Identify which cell holds the provided text, then report its (X, Y) central coordinate. 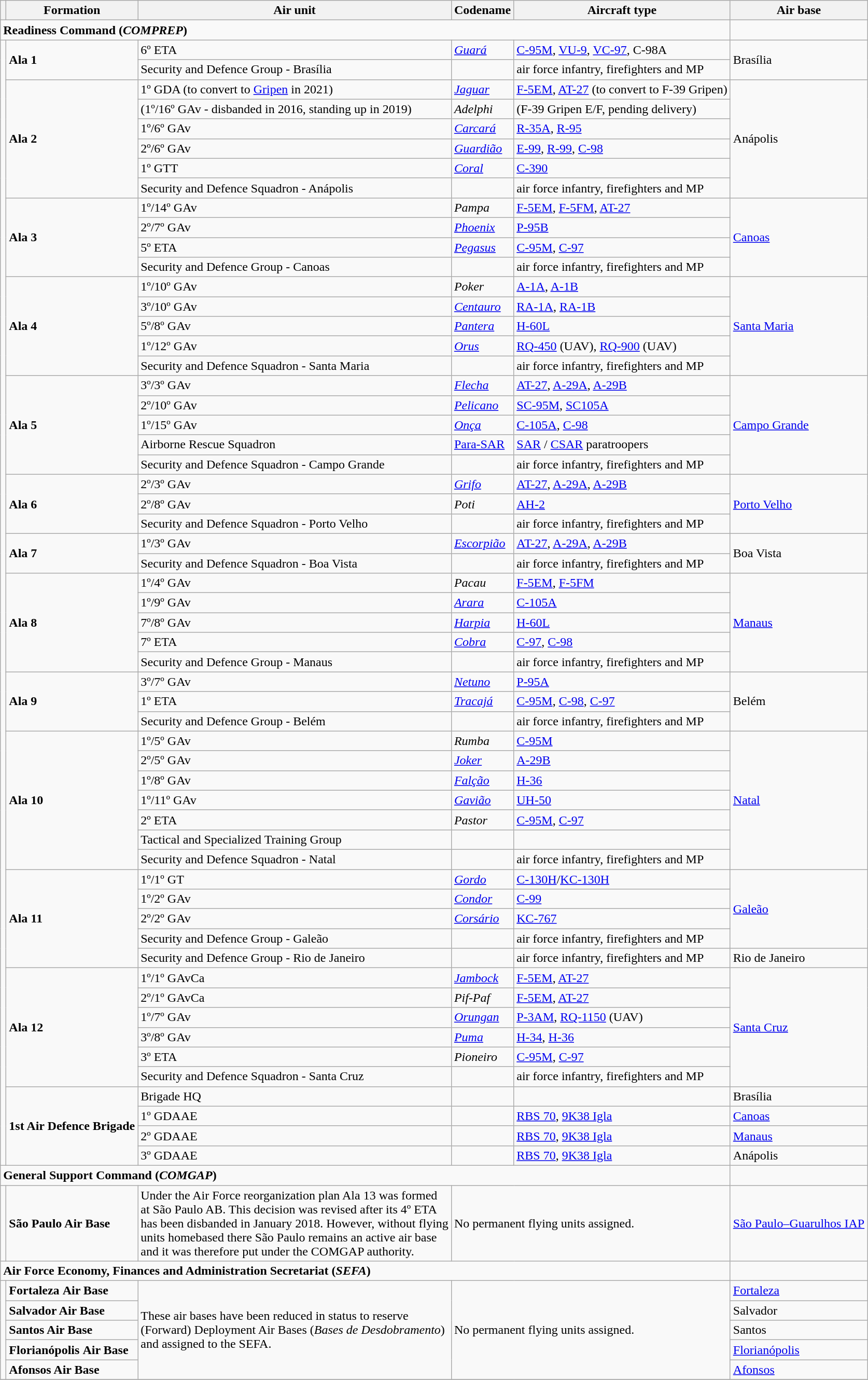
Security and Defence Squadron - Anápolis (295, 188)
Formation (72, 10)
Security and Defence Group - Rio de Janeiro (295, 958)
Boa Vista (799, 553)
1º/3º GAv (295, 543)
Pelicano (482, 405)
1º GTT (295, 168)
Ala 9 (72, 701)
H-34, H-36 (622, 1037)
1º/11º GAv (295, 800)
Harpia (482, 623)
R-35A, R-95 (622, 129)
Coral (482, 168)
3º/8º GAv (295, 1037)
Rumba (482, 741)
7º ETA (295, 642)
Ala 6 (72, 504)
RA-1A, RA-1B (622, 307)
C-99 (622, 899)
1º/8º GAv (295, 780)
Security and Defence Group - Belém (295, 721)
Codename (482, 10)
Ala 12 (72, 1027)
These air bases have been reduced in status to reserve(Forward) Deployment Air Bases (Bases de Desdobramento)and assigned to the SEFA. (295, 1330)
1º/9º GAv (295, 603)
Guardião (482, 148)
Security and Defence Group - Manaus (295, 662)
Ala 11 (72, 919)
Security and Defence Squadron - Santa Maria (295, 366)
Ala 1 (72, 60)
1º/14º GAv (295, 208)
Security and Defence Squadron - Santa Cruz (295, 1077)
2º/3º GAv (295, 484)
Campo Grande (799, 425)
1º/5º GAv (295, 741)
Orus (482, 346)
C-390 (622, 168)
1º/2º GAv (295, 899)
H-36 (622, 780)
São Paulo Air Base (72, 1223)
Gordo (482, 879)
Security and Defence Squadron - Boa Vista (295, 563)
Gavião (482, 800)
1º GDAAE (295, 1116)
Security and Defence Group - Canoas (295, 267)
F-5EM, AT-27 (to convert to F-39 Gripen) (622, 89)
1º/7º GAv (295, 1017)
Salvador Air Base (72, 1310)
1º/4º GAv (295, 583)
(F-39 Gripen E/F, pending delivery) (622, 109)
2º/8º GAv (295, 504)
Afonsos Air Base (72, 1370)
Guará (482, 50)
Adelphi (482, 109)
Fortaleza Air Base (72, 1291)
5º ETA (295, 247)
Natal (799, 800)
Fortaleza (799, 1291)
Florianópolis (799, 1350)
Pegasus (482, 247)
Corsário (482, 919)
Santa Cruz (799, 1027)
7º/8º GAv (295, 623)
5º/8º GAv (295, 326)
RQ-450 (UAV), RQ-900 (UAV) (622, 346)
Belém (799, 701)
3º/3º GAv (295, 385)
Arara (482, 603)
Netuno (482, 682)
C-95M (622, 741)
2º/10º GAv (295, 405)
SC-95M, SC105A (622, 405)
1º/1º GT (295, 879)
Centauro (482, 307)
Air unit (295, 10)
(1º/16º GAv - disbanded in 2016, standing up in 2019) (295, 109)
1º/10º GAv (295, 287)
Security and Defence Group - Brasília (295, 70)
C-105A (622, 603)
Flecha (482, 385)
Ala 8 (72, 623)
Orungan (482, 1017)
Security and Defence Squadron - Campo Grande (295, 464)
Airborne Rescue Squadron (295, 445)
2º/6º GAv (295, 148)
Security and Defence Squadron - Natal (295, 859)
2º/5º GAv (295, 761)
1st Air Defence Brigade (72, 1126)
Ala 4 (72, 326)
Ala 7 (72, 553)
Air base (799, 10)
Carcará (482, 129)
Salvador (799, 1310)
2º/1º GAvCa (295, 998)
Cobra (482, 642)
Pioneiro (482, 1057)
F-5EM, F-5FM, AT-27 (622, 208)
1º/6º GAv (295, 129)
A-29B (622, 761)
Jambock (482, 978)
Onça (482, 425)
P-95B (622, 227)
Poker (482, 287)
1º/1º GAvCa (295, 978)
F-5EM, F-5FM (622, 583)
General Support Command (COMGAP) (366, 1175)
3º GDAAE (295, 1155)
C-97, C-98 (622, 642)
Pastor (482, 820)
2º/7º GAv (295, 227)
São Paulo–Guarulhos IAP (799, 1223)
2º ETA (295, 820)
Tracajá (482, 701)
Readiness Command (COMPREP) (366, 30)
A-1A, A-1B (622, 287)
2º/2º GAv (295, 919)
Security and Defence Squadron - Porto Velho (295, 523)
Pacau (482, 583)
Falção (482, 780)
C-130H/KC-130H (622, 879)
Afonsos (799, 1370)
Escorpião (482, 543)
Air Force Economy, Finances and Administration Secretariat (SEFA) (366, 1271)
AH-2 (622, 504)
3º/10º GAv (295, 307)
SAR / CSAR paratroopers (622, 445)
C-105A, C-98 (622, 425)
Santos Air Base (72, 1330)
Pif-Paf (482, 998)
P-3AM, RQ-1150 (UAV) (622, 1017)
Ala 2 (72, 139)
C-95M, C-98, C-97 (622, 701)
E-99, R-99, C-98 (622, 148)
3º ETA (295, 1057)
Ala 5 (72, 425)
UH-50 (622, 800)
1º/15º GAv (295, 425)
C-95M, VU-9, VC-97, C-98A (622, 50)
Grifo (482, 484)
Condor (482, 899)
Pampa (482, 208)
P-95A (622, 682)
6º ETA (295, 50)
KC-767 (622, 919)
Ala 10 (72, 800)
Santos (799, 1330)
2º GDAAE (295, 1136)
Para-SAR (482, 445)
Joker (482, 761)
Porto Velho (799, 504)
Ala 3 (72, 237)
Santa Maria (799, 326)
Poti (482, 504)
Puma (482, 1037)
Aircraft type (622, 10)
Phoenix (482, 227)
3º/7º GAv (295, 682)
1º GDA (to convert to Gripen in 2021) (295, 89)
Brigade HQ (295, 1096)
Rio de Janeiro (799, 958)
Galeão (799, 909)
1º/12º GAv (295, 346)
Security and Defence Group - Galeão (295, 939)
Tactical and Specialized Training Group (295, 839)
Pantera (482, 326)
Florianópolis Air Base (72, 1350)
1º ETA (295, 701)
Jaguar (482, 89)
